Locate the cell with the specified text and output its [X, Y] center coordinate. 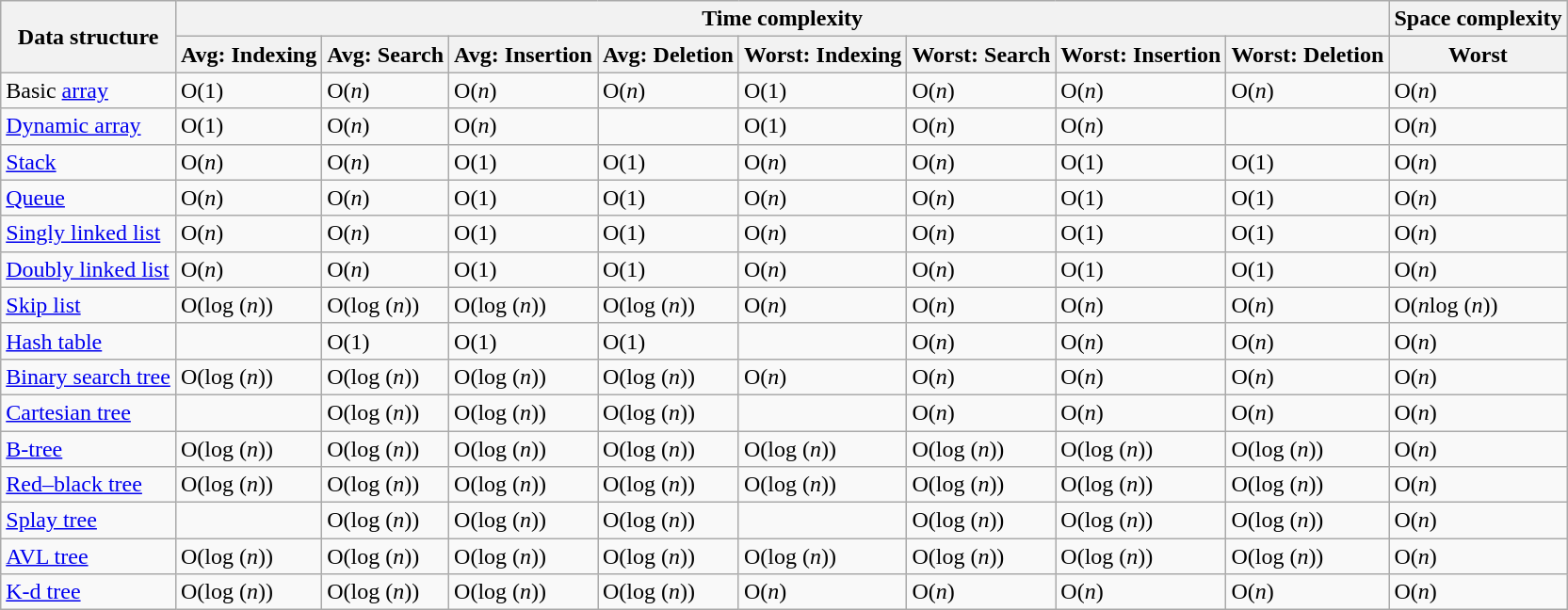
Doubly linked list [89, 269]
Hash table [89, 341]
Red–black tree [89, 485]
Stack [89, 162]
K-d tree [89, 592]
Worst: Insertion [1141, 55]
Worst: Deletion [1307, 55]
Avg: Indexing [249, 55]
Worst [1479, 55]
Cartesian tree [89, 412]
Worst: Search [981, 55]
AVL tree [89, 556]
Avg: Search [386, 55]
Space complexity [1479, 19]
Skip list [89, 305]
Binary search tree [89, 377]
Queue [89, 198]
Splay tree [89, 521]
Dynamic array [89, 126]
Worst: Indexing [822, 55]
Avg: Insertion [524, 55]
Data structure [89, 37]
O(nlog (n)) [1479, 305]
Time complexity [782, 19]
Avg: Deletion [668, 55]
Basic array [89, 90]
B-tree [89, 449]
Singly linked list [89, 233]
